Scan for the cell matching the given text and deliver its (X, Y) coordinate at center. 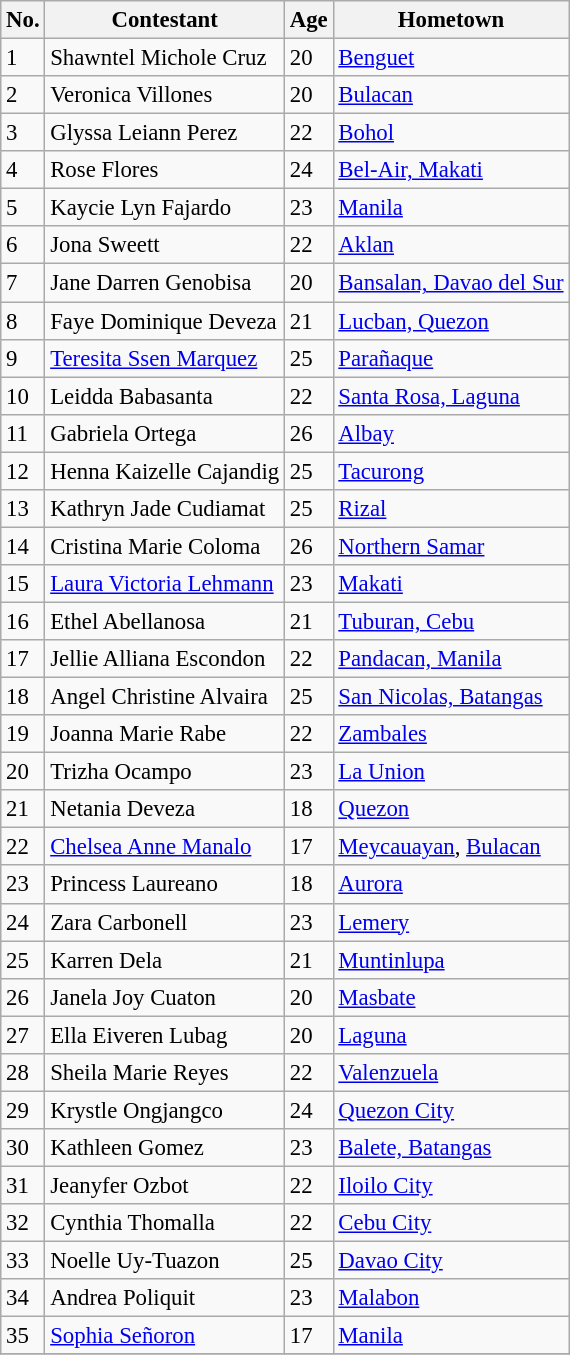
Cristina Marie Coloma (165, 546)
Chelsea Anne Manalo (165, 847)
Glyssa Leiann Perez (165, 133)
Kathryn Jade Cudiamat (165, 509)
Shawntel Michole Cruz (165, 58)
15 (23, 584)
Joanna Marie Rabe (165, 734)
Aklan (451, 245)
5 (23, 208)
Jellie Alliana Escondon (165, 659)
Tuburan, Cebu (451, 621)
Jane Darren Genobisa (165, 283)
Pandacan, Manila (451, 659)
Cynthia Thomalla (165, 1223)
Quezon (451, 809)
30 (23, 1148)
Laguna (451, 1035)
Trizha Ocampo (165, 772)
Teresita Ssen Marquez (165, 358)
4 (23, 170)
3 (23, 133)
Jeanyfer Ozbot (165, 1185)
12 (23, 471)
Lucban, Quezon (451, 321)
Masbate (451, 997)
Cebu City (451, 1223)
35 (23, 1336)
10 (23, 396)
No. (23, 20)
Karren Dela (165, 960)
Ella Eiveren Lubag (165, 1035)
13 (23, 509)
Sophia Señoron (165, 1336)
Davao City (451, 1261)
Leidda Babasanta (165, 396)
Henna Kaizelle Cajandig (165, 471)
Santa Rosa, Laguna (451, 396)
34 (23, 1298)
Rizal (451, 509)
San Nicolas, Batangas (451, 697)
La Union (451, 772)
Meycauayan, Bulacan (451, 847)
9 (23, 358)
Northern Samar (451, 546)
Veronica Villones (165, 95)
Angel Christine Alvaira (165, 697)
Noelle Uy-Tuazon (165, 1261)
Zambales (451, 734)
27 (23, 1035)
Rose Flores (165, 170)
Muntinlupa (451, 960)
Albay (451, 433)
29 (23, 1110)
Faye Dominique Deveza (165, 321)
Benguet (451, 58)
Lemery (451, 922)
1 (23, 58)
16 (23, 621)
Zara Carbonell (165, 922)
Age (308, 20)
Iloilo City (451, 1185)
Bohol (451, 133)
19 (23, 734)
Parañaque (451, 358)
Krystle Ongjangco (165, 1110)
Kaycie Lyn Fajardo (165, 208)
32 (23, 1223)
Gabriela Ortega (165, 433)
Quezon City (451, 1110)
Tacurong (451, 471)
Bel-Air, Makati (451, 170)
Makati (451, 584)
31 (23, 1185)
Princess Laureano (165, 885)
8 (23, 321)
Balete, Batangas (451, 1148)
Malabon (451, 1298)
6 (23, 245)
Bansalan, Davao del Sur (451, 283)
Laura Victoria Lehmann (165, 584)
14 (23, 546)
7 (23, 283)
Contestant (165, 20)
Kathleen Gomez (165, 1148)
Hometown (451, 20)
Netania Deveza (165, 809)
33 (23, 1261)
Sheila Marie Reyes (165, 1073)
2 (23, 95)
Bulacan (451, 95)
Andrea Poliquit (165, 1298)
11 (23, 433)
Valenzuela (451, 1073)
Aurora (451, 885)
Jona Sweett (165, 245)
Janela Joy Cuaton (165, 997)
Ethel Abellanosa (165, 621)
28 (23, 1073)
